Pinpoint the cell where the given text exists, returning its (x, y) midpoint coordinate. 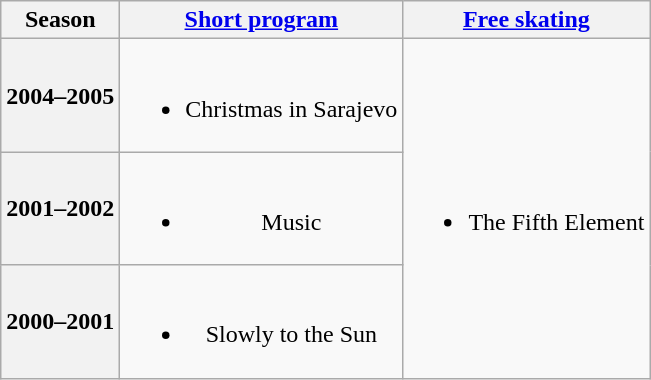
Music (262, 208)
The Fifth Element (526, 208)
2000–2001 (60, 322)
2001–2002 (60, 208)
Slowly to the Sun (262, 322)
Free skating (526, 20)
Short program (262, 20)
Christmas in Sarajevo (262, 96)
2004–2005 (60, 96)
Season (60, 20)
